Detect which cell encompasses the target text, then output its (x, y) center coordinate. 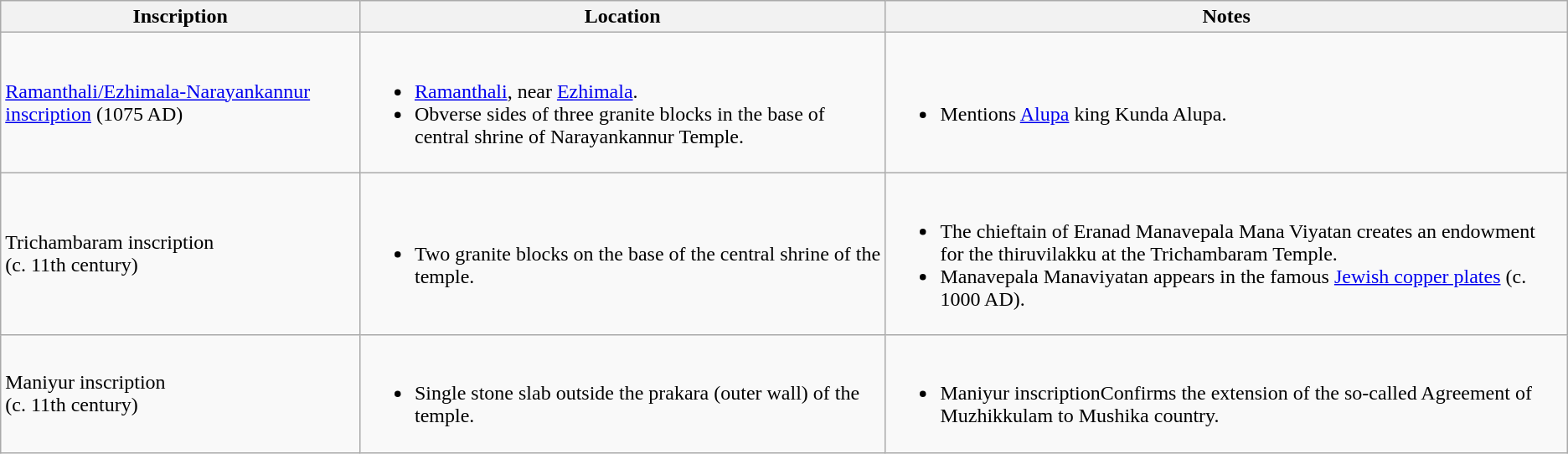
Maniyur inscription(c. 11th century) (181, 394)
Two granite blocks on the base of the central shrine of the temple. (622, 254)
Trichambaram inscription(c. 11th century) (181, 254)
Notes (1226, 17)
Ramanthali/Ezhimala-Narayankannur inscription (1075 AD) (181, 102)
Single stone slab outside the prakara (outer wall) of the temple. (622, 394)
Ramanthali, near Ezhimala.Obverse sides of three granite blocks in the base of central shrine of Narayankannur Temple. (622, 102)
Mentions Alupa king Kunda Alupa. (1226, 102)
Location (622, 17)
Maniyur inscriptionConfirms the extension of the so-called Agreement of Muzhikkulam to Mushika country. (1226, 394)
Inscription (181, 17)
